Return (x, y) of the center of cell containing provided text 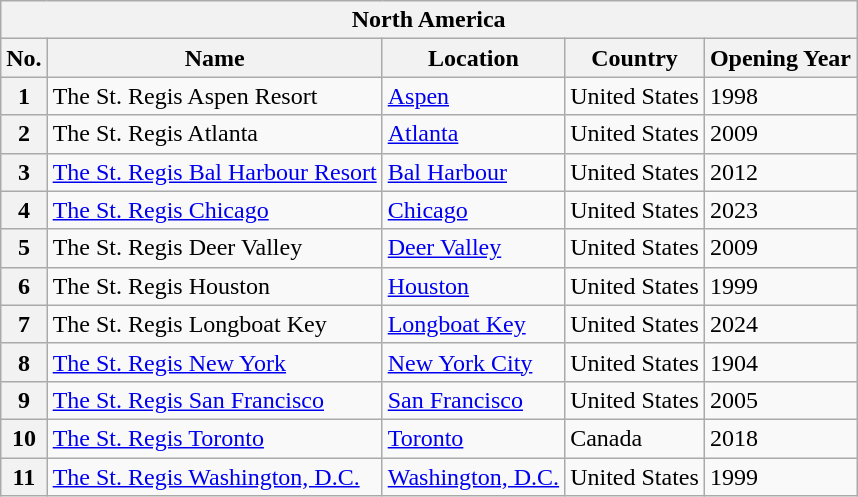
7 (24, 324)
Bal Harbour (473, 172)
Location (473, 58)
Washington, D.C. (473, 477)
3 (24, 172)
The St. Regis Bal Harbour Resort (214, 172)
10 (24, 438)
The St. Regis Washington, D.C. (214, 477)
New York City (473, 362)
2 (24, 134)
Toronto (473, 438)
North America (429, 20)
The St. Regis Longboat Key (214, 324)
Aspen (473, 96)
The St. Regis Toronto (214, 438)
2012 (780, 172)
1998 (780, 96)
Atlanta (473, 134)
9 (24, 400)
No. (24, 58)
Chicago (473, 210)
Houston (473, 286)
11 (24, 477)
Opening Year (780, 58)
The St. Regis New York (214, 362)
Country (635, 58)
2005 (780, 400)
2018 (780, 438)
Name (214, 58)
1 (24, 96)
5 (24, 248)
Deer Valley (473, 248)
The St. Regis San Francisco (214, 400)
8 (24, 362)
The St. Regis Chicago (214, 210)
1904 (780, 362)
The St. Regis Atlanta (214, 134)
2024 (780, 324)
4 (24, 210)
The St. Regis Deer Valley (214, 248)
2023 (780, 210)
The St. Regis Houston (214, 286)
Canada (635, 438)
The St. Regis Aspen Resort (214, 96)
San Francisco (473, 400)
Longboat Key (473, 324)
6 (24, 286)
